Pinpoint the cell where the given text exists, returning its (X, Y) midpoint coordinate. 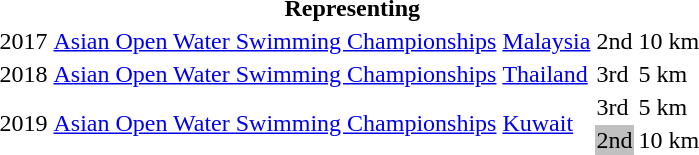
Malaysia (546, 41)
Kuwait (546, 124)
Thailand (546, 74)
